Find where the given text appears and provide that cell's center as [x, y] coordinate. 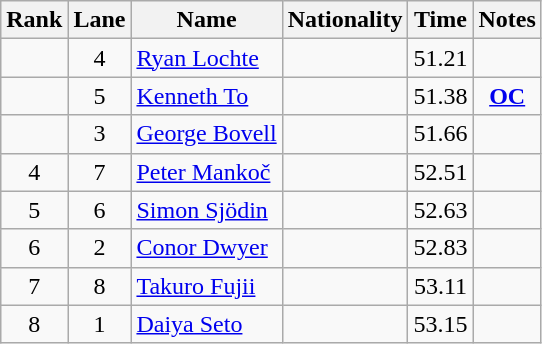
OC [507, 96]
53.15 [440, 324]
Time [440, 20]
Takuro Fujii [206, 286]
Conor Dwyer [206, 248]
52.51 [440, 172]
51.21 [440, 58]
Notes [507, 20]
George Bovell [206, 134]
51.38 [440, 96]
Simon Sjödin [206, 210]
52.63 [440, 210]
Name [206, 20]
52.83 [440, 248]
Rank [34, 20]
Nationality [345, 20]
Ryan Lochte [206, 58]
Kenneth To [206, 96]
53.11 [440, 286]
51.66 [440, 134]
Lane [100, 20]
Daiya Seto [206, 324]
1 [100, 324]
3 [100, 134]
Peter Mankoč [206, 172]
2 [100, 248]
